Find where the given text appears and provide that cell's center as [X, Y] coordinate. 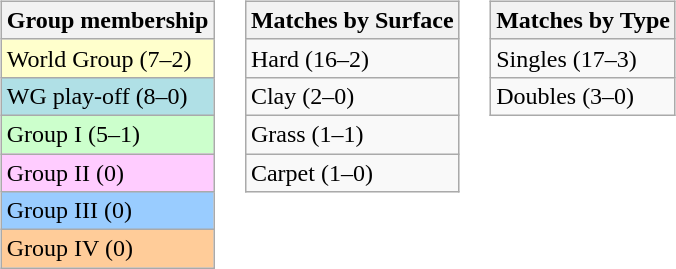
Group II (0) [108, 173]
Matches by Surface [352, 20]
WG play-off (8–0) [108, 96]
Group membership [108, 20]
Singles (17–3) [584, 58]
Doubles (3–0) [584, 96]
Group III (0) [108, 211]
Group IV (0) [108, 249]
World Group (7–2) [108, 58]
Clay (2–0) [352, 96]
Hard (16–2) [352, 58]
Group I (5–1) [108, 134]
Grass (1–1) [352, 134]
Matches by Type [584, 20]
Carpet (1–0) [352, 173]
